Locate the cell with the specified text and output its [x, y] center coordinate. 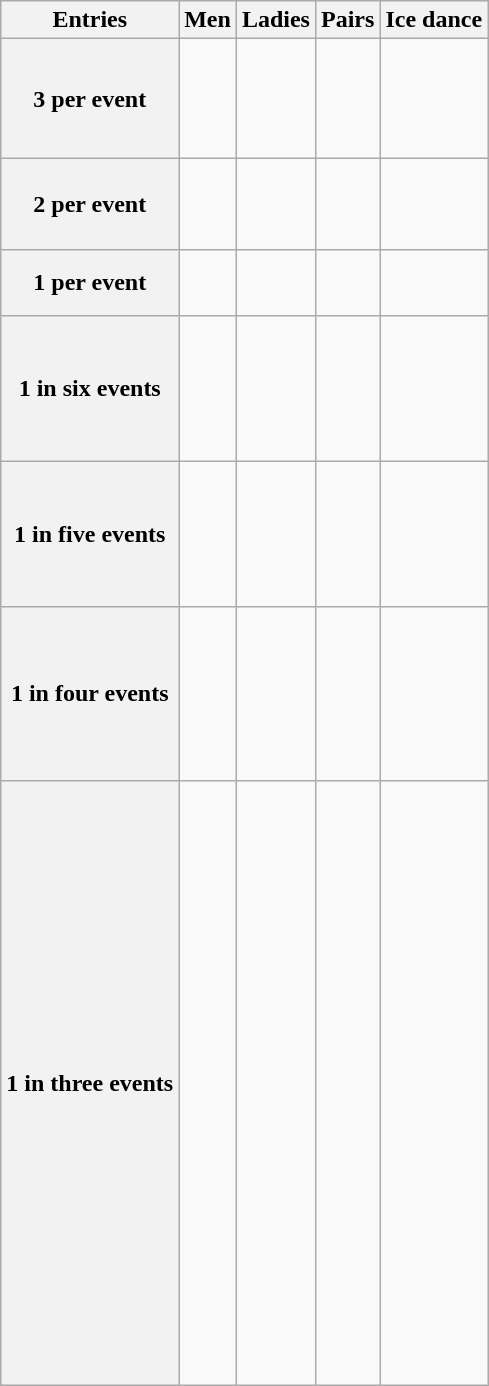
Pairs [347, 20]
1 in six events [90, 388]
1 in five events [90, 534]
1 per event [90, 282]
1 in three events [90, 1082]
Ladies [276, 20]
1 in four events [90, 694]
2 per event [90, 204]
3 per event [90, 98]
Men [208, 20]
Ice dance [434, 20]
Entries [90, 20]
